Find where the given text appears and provide that cell's center as [X, Y] coordinate. 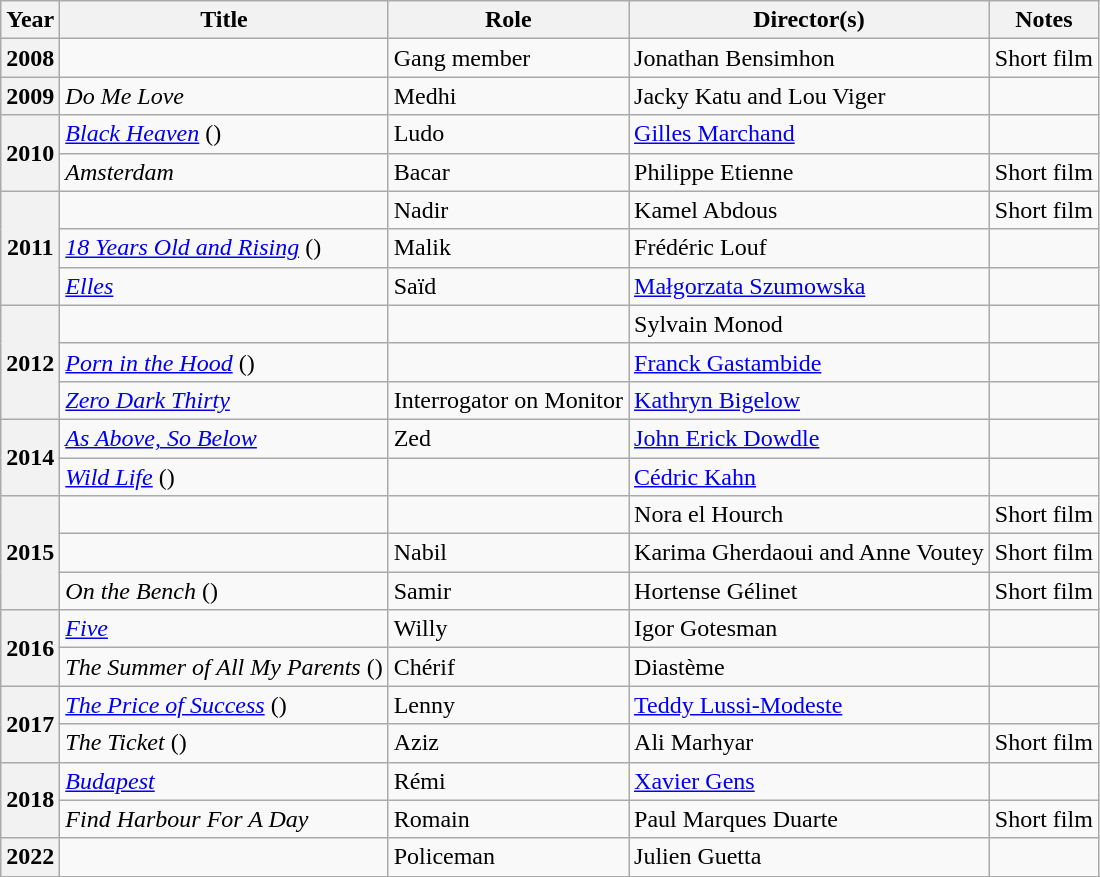
Medhi [508, 96]
2008 [30, 58]
Ali Marhyar [810, 743]
Nadir [508, 210]
Year [30, 20]
Igor Gotesman [810, 629]
2014 [30, 457]
Amsterdam [224, 172]
Malik [508, 248]
2018 [30, 800]
Interrogator on Monitor [508, 400]
Black Heaven () [224, 134]
Wild Life () [224, 477]
Director(s) [810, 20]
Julien Guetta [810, 857]
Sylvain Monod [810, 324]
Budapest [224, 781]
Zero Dark Thirty [224, 400]
Cédric Kahn [810, 477]
18 Years Old and Rising () [224, 248]
Jonathan Bensimhon [810, 58]
Samir [508, 591]
Role [508, 20]
2016 [30, 648]
Philippe Etienne [810, 172]
Teddy Lussi-Modeste [810, 705]
Five [224, 629]
Xavier Gens [810, 781]
Diastème [810, 667]
Lenny [508, 705]
2012 [30, 362]
Kathryn Bigelow [810, 400]
Aziz [508, 743]
2015 [30, 553]
Kamel Abdous [810, 210]
Bacar [508, 172]
Paul Marques Duarte [810, 819]
Romain [508, 819]
Find Harbour For A Day [224, 819]
2011 [30, 248]
Porn in the Hood () [224, 362]
Zed [508, 438]
Saïd [508, 286]
Elles [224, 286]
Gang member [508, 58]
Title [224, 20]
Karima Gherdaoui and Anne Voutey [810, 553]
Jacky Katu and Lou Viger [810, 96]
Policeman [508, 857]
2022 [30, 857]
Notes [1044, 20]
As Above, So Below [224, 438]
The Ticket () [224, 743]
Małgorzata Szumowska [810, 286]
Nora el Hourch [810, 515]
Rémi [508, 781]
John Erick Dowdle [810, 438]
Frédéric Louf [810, 248]
2017 [30, 724]
Franck Gastambide [810, 362]
Gilles Marchand [810, 134]
Willy [508, 629]
Do Me Love [224, 96]
2010 [30, 153]
Nabil [508, 553]
Ludo [508, 134]
2009 [30, 96]
On the Bench () [224, 591]
Chérif [508, 667]
The Price of Success () [224, 705]
Hortense Gélinet [810, 591]
The Summer of All My Parents () [224, 667]
